Determine the (x, y) coordinate at the center of the cell enclosing the given text.  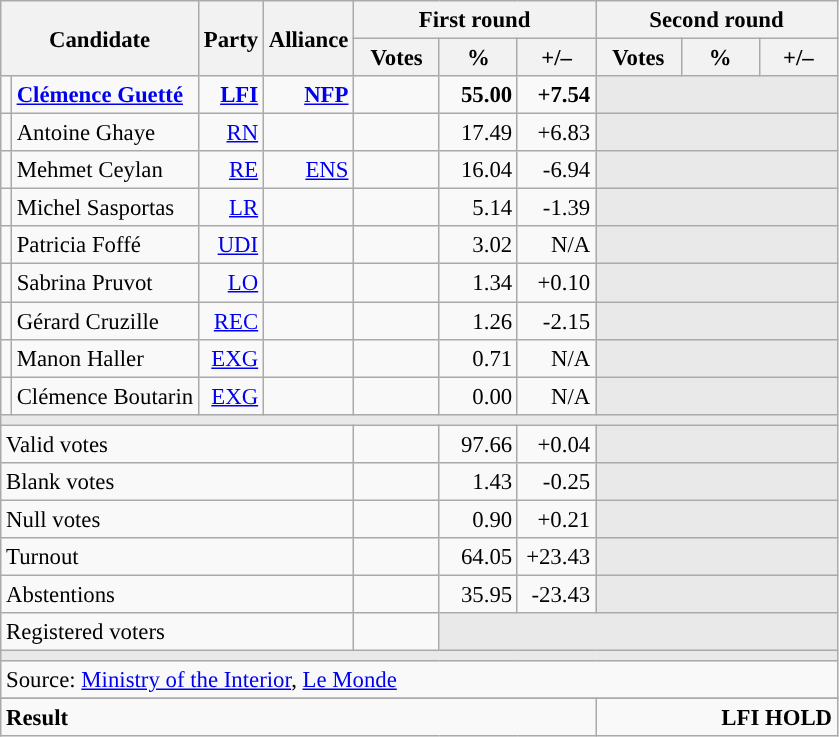
-23.43 (556, 594)
Blank votes (178, 482)
Result (298, 718)
Antoine Ghaye (104, 133)
LR (230, 208)
NFP (308, 95)
1.26 (478, 321)
0.00 (478, 396)
Turnout (178, 557)
3.02 (478, 245)
+6.83 (556, 133)
Party (230, 38)
Abstentions (178, 594)
16.04 (478, 170)
Null votes (178, 519)
LO (230, 283)
LFI (230, 95)
Mehmet Ceylan (104, 170)
1.43 (478, 482)
17.49 (478, 133)
+0.10 (556, 283)
Valid votes (178, 444)
55.00 (478, 95)
0.71 (478, 358)
-6.94 (556, 170)
5.14 (478, 208)
RE (230, 170)
Candidate (100, 38)
Second round (717, 20)
-0.25 (556, 482)
First round (475, 20)
+7.54 (556, 95)
UDI (230, 245)
+0.21 (556, 519)
Alliance (308, 38)
ENS (308, 170)
+0.04 (556, 444)
LFI HOLD (717, 718)
Clémence Boutarin (104, 396)
-1.39 (556, 208)
1.34 (478, 283)
Manon Haller (104, 358)
Gérard Cruzille (104, 321)
-2.15 (556, 321)
RN (230, 133)
Michel Sasportas (104, 208)
Patricia Foffé (104, 245)
Clémence Guetté (104, 95)
+23.43 (556, 557)
Sabrina Pruvot (104, 283)
0.90 (478, 519)
Registered voters (178, 632)
64.05 (478, 557)
35.95 (478, 594)
REC (230, 321)
Source: Ministry of the Interior, Le Monde (420, 680)
97.66 (478, 444)
